Find where the given text appears and provide that cell's center as (X, Y) coordinate. 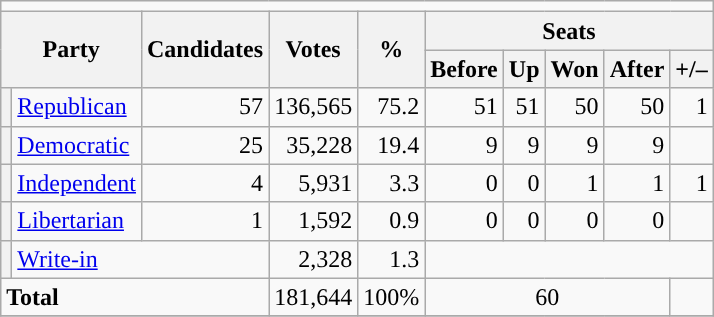
Write-in (140, 259)
4 (204, 183)
1,592 (314, 221)
Total (135, 297)
75.2 (392, 107)
181,644 (314, 297)
57 (204, 107)
136,565 (314, 107)
Votes (314, 50)
% (392, 50)
5,931 (314, 183)
Independent (77, 183)
Republican (77, 107)
Party (72, 50)
+/– (692, 69)
100% (392, 297)
19.4 (392, 145)
Won (574, 69)
0.9 (392, 221)
Libertarian (77, 221)
Seats (570, 31)
2,328 (314, 259)
Up (524, 69)
25 (204, 145)
Democratic (77, 145)
1.3 (392, 259)
Before (464, 69)
After (637, 69)
3.3 (392, 183)
60 (548, 297)
35,228 (314, 145)
Candidates (204, 50)
